Return the (X, Y) coordinate for the center point of the cell that contains the specified text.  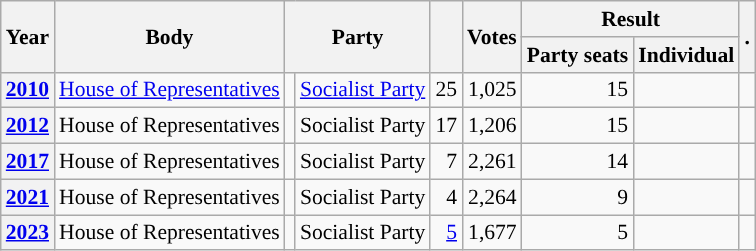
17 (446, 126)
Party seats (578, 55)
Individual (686, 55)
2012 (28, 126)
2,261 (492, 162)
. (747, 36)
4 (446, 197)
1,677 (492, 233)
14 (578, 162)
2023 (28, 233)
1,025 (492, 90)
2,264 (492, 197)
Result (631, 19)
Year (28, 36)
1,206 (492, 126)
9 (578, 197)
25 (446, 90)
2021 (28, 197)
Votes (492, 36)
Party (358, 36)
2010 (28, 90)
2017 (28, 162)
Body (170, 36)
7 (446, 162)
